Scan for the cell matching the given text and deliver its [x, y] coordinate at center. 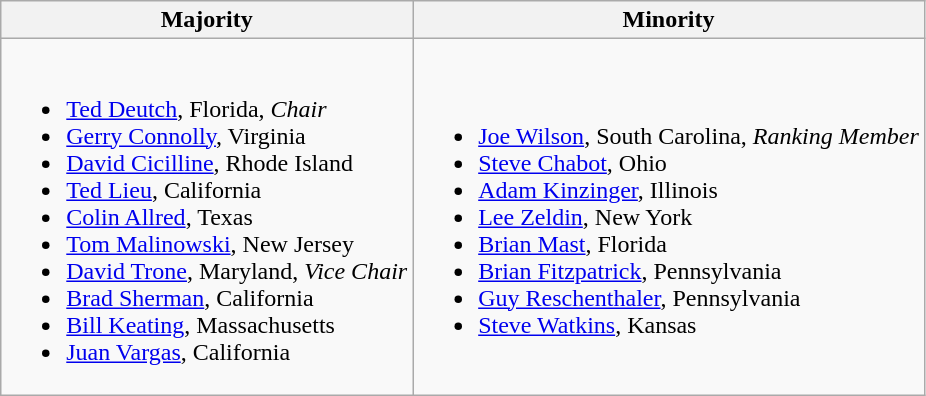
Majority [207, 20]
Minority [669, 20]
